Provide the [x, y] coordinate of the cell's center where the given text is located.  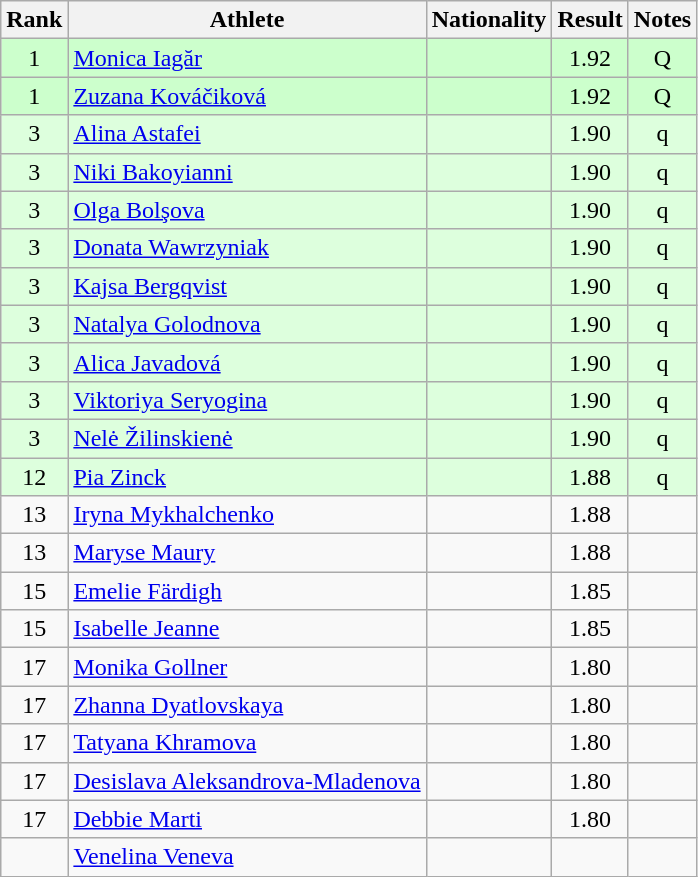
Donata Wawrzyniak [247, 248]
Maryse Maury [247, 553]
Nationality [489, 20]
Zhanna Dyatlovskaya [247, 705]
Niki Bakoyianni [247, 172]
Athlete [247, 20]
Rank [34, 20]
Result [590, 20]
Tatyana Khramova [247, 743]
Venelina Veneva [247, 857]
Natalya Golodnova [247, 324]
Viktoriya Seryogina [247, 400]
Isabelle Jeanne [247, 629]
Monika Gollner [247, 667]
Emelie Färdigh [247, 591]
Alica Javadová [247, 362]
Monica Iagăr [247, 58]
Zuzana Kováčiková [247, 96]
Nelė Žilinskienė [247, 438]
Olga Bolşova [247, 210]
Alina Astafei [247, 134]
Desislava Aleksandrova-Mladenova [247, 781]
Iryna Mykhalchenko [247, 515]
Notes [662, 20]
Debbie Marti [247, 819]
12 [34, 477]
Kajsa Bergqvist [247, 286]
Pia Zinck [247, 477]
